Capture the cell that displays the provided text and extract its [X, Y] central coordinate. 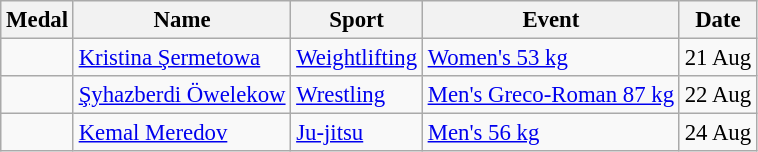
21 Aug [718, 58]
Women's 53 kg [550, 58]
24 Aug [718, 133]
Men's Greco-Roman 87 kg [550, 95]
22 Aug [718, 95]
Ju-jitsu [357, 133]
Event [550, 20]
Weightlifting [357, 58]
Name [182, 20]
Medal [38, 20]
Wrestling [357, 95]
Men's 56 kg [550, 133]
Sport [357, 20]
Şyhazberdi Öwelekow [182, 95]
Date [718, 20]
Kemal Meredov [182, 133]
Kristina Şermetowa [182, 58]
